Detect which cell encompasses the target text, then output its (x, y) center coordinate. 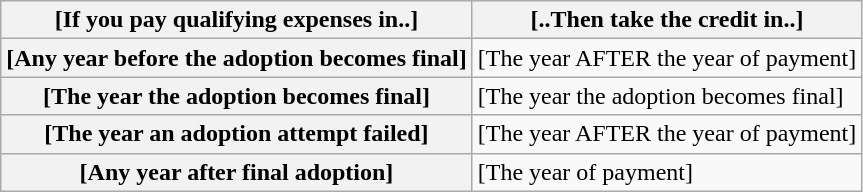
[Any year after final adoption] (236, 172)
[Any year before the adoption becomes final] (236, 58)
[The year of payment] (667, 172)
[If you pay qualifying expenses in..] (236, 20)
[The year an adoption attempt failed] (236, 134)
[..Then take the credit in..] (667, 20)
